From the cell containing the given text, extract its center point as (x, y) coordinate. 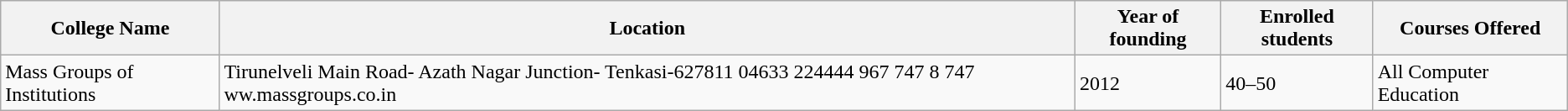
All Computer Education (1470, 82)
2012 (1148, 82)
Year of founding (1148, 29)
Enrolled students (1297, 29)
Location (647, 29)
College Name (111, 29)
Tirunelveli Main Road- Azath Nagar Junction- Tenkasi-627811 04633 224444 967 747 8 747 ww.massgroups.co.in (647, 82)
Courses Offered (1470, 29)
40–50 (1297, 82)
Mass Groups of Institutions (111, 82)
